Capture the cell that displays the provided text and extract its [x, y] central coordinate. 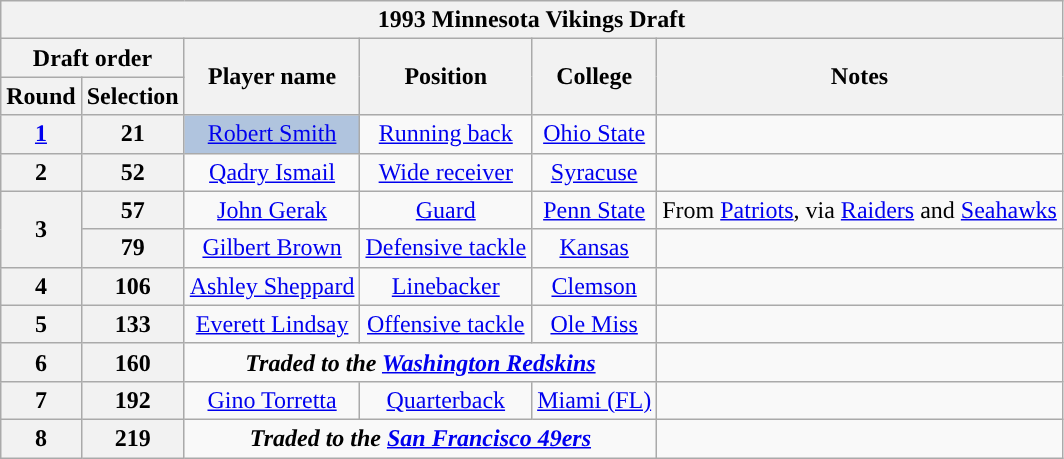
1993 Minnesota Vikings Draft [532, 20]
Running back [446, 134]
Kansas [594, 248]
5 [41, 324]
4 [41, 286]
7 [41, 400]
1 [41, 134]
Traded to the San Francisco 49ers [420, 438]
52 [132, 172]
Draft order [92, 58]
Gino Torretta [272, 400]
Ole Miss [594, 324]
College [594, 77]
6 [41, 362]
Ashley Sheppard [272, 286]
8 [41, 438]
Defensive tackle [446, 248]
Traded to the Washington Redskins [420, 362]
192 [132, 400]
Selection [132, 96]
Quarterback [446, 400]
219 [132, 438]
John Gerak [272, 210]
Wide receiver [446, 172]
Linebacker [446, 286]
Everett Lindsay [272, 324]
Position [446, 77]
Offensive tackle [446, 324]
Miami (FL) [594, 400]
133 [132, 324]
Ohio State [594, 134]
Gilbert Brown [272, 248]
From Patriots, via Raiders and Seahawks [860, 210]
Clemson [594, 286]
Qadry Ismail [272, 172]
3 [41, 229]
21 [132, 134]
Guard [446, 210]
160 [132, 362]
Round [41, 96]
Player name [272, 77]
79 [132, 248]
Penn State [594, 210]
Syracuse [594, 172]
2 [41, 172]
Notes [860, 77]
Robert Smith [272, 134]
106 [132, 286]
57 [132, 210]
